Search for the cell housing the specified text and yield its (x, y) center coordinate. 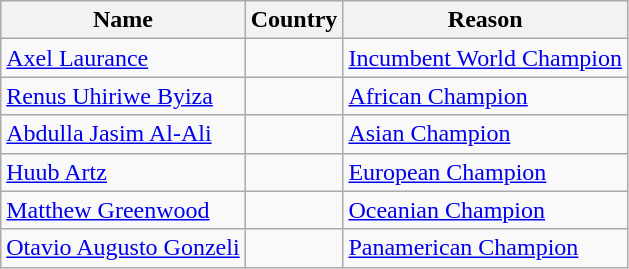
Country (294, 20)
Renus Uhiriwe Byiza (123, 96)
Abdulla Jasim Al-Ali (123, 134)
Otavio Augusto Gonzeli (123, 248)
Oceanian Champion (486, 210)
African Champion (486, 96)
European Champion (486, 172)
Name (123, 20)
Huub Artz (123, 172)
Incumbent World Champion (486, 58)
Reason (486, 20)
Panamerican Champion (486, 248)
Asian Champion (486, 134)
Matthew Greenwood (123, 210)
Axel Laurance (123, 58)
